Extract the (X, Y) coordinate from the center of the cell holding the provided text.  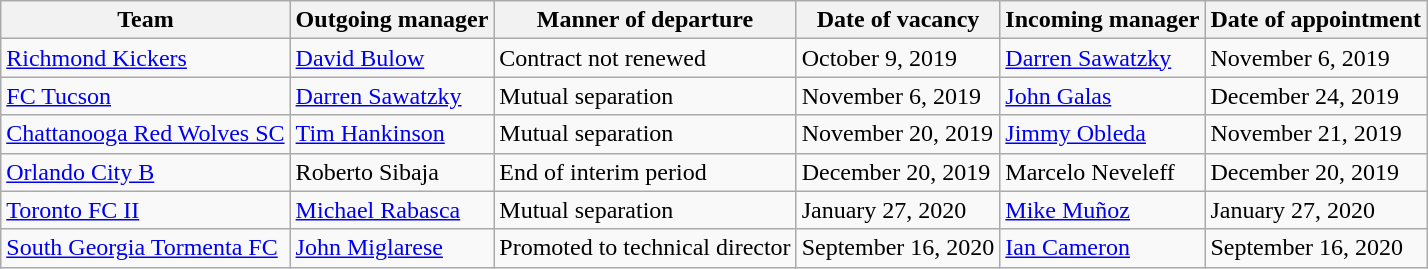
December 24, 2019 (1316, 96)
End of interim period (645, 172)
John Miglarese (392, 248)
Outgoing manager (392, 20)
Promoted to technical director (645, 248)
October 9, 2019 (898, 58)
Chattanooga Red Wolves SC (146, 134)
South Georgia Tormenta FC (146, 248)
Contract not renewed (645, 58)
Date of appointment (1316, 20)
Incoming manager (1102, 20)
Richmond Kickers (146, 58)
Orlando City B (146, 172)
David Bulow (392, 58)
Date of vacancy (898, 20)
November 20, 2019 (898, 134)
Marcelo Neveleff (1102, 172)
Ian Cameron (1102, 248)
Jimmy Obleda (1102, 134)
November 21, 2019 (1316, 134)
Team (146, 20)
Tim Hankinson (392, 134)
Michael Rabasca (392, 210)
FC Tucson (146, 96)
John Galas (1102, 96)
Mike Muñoz (1102, 210)
Manner of departure (645, 20)
Roberto Sibaja (392, 172)
Toronto FC II (146, 210)
